Detect which cell encompasses the target text, then output its [x, y] center coordinate. 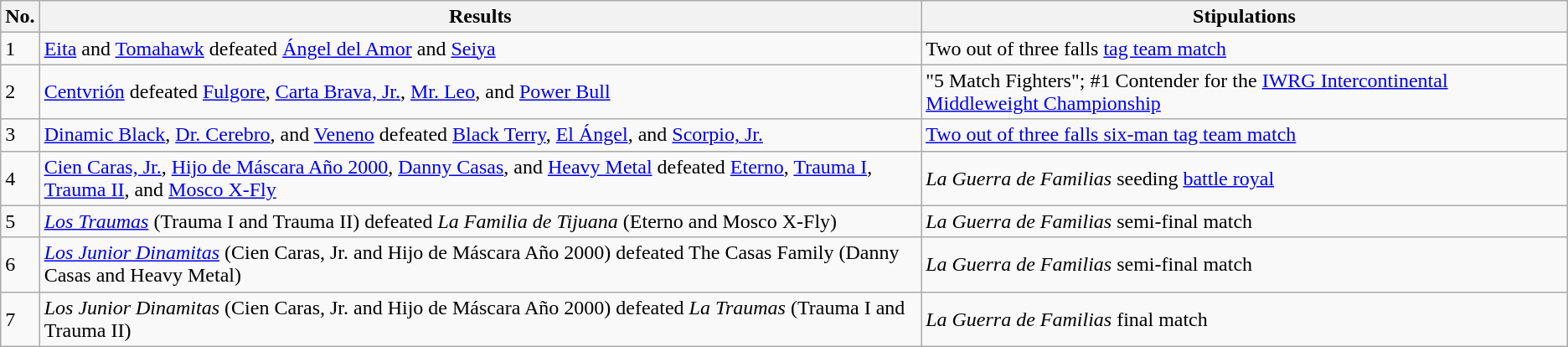
Two out of three falls six-man tag team match [1245, 135]
Results [480, 17]
2 [20, 92]
Los Junior Dinamitas (Cien Caras, Jr. and Hijo de Máscara Año 2000) defeated La Traumas (Trauma I and Trauma II) [480, 319]
4 [20, 178]
Cien Caras, Jr., Hijo de Máscara Año 2000, Danny Casas, and Heavy Metal defeated Eterno, Trauma I, Trauma II, and Mosco X-Fly [480, 178]
Eita and Tomahawk defeated Ángel del Amor and Seiya [480, 49]
Los Junior Dinamitas (Cien Caras, Jr. and Hijo de Máscara Año 2000) defeated The Casas Family (Danny Casas and Heavy Metal) [480, 265]
Two out of three falls tag team match [1245, 49]
3 [20, 135]
Stipulations [1245, 17]
6 [20, 265]
5 [20, 221]
Centvrión defeated Fulgore, Carta Brava, Jr., Mr. Leo, and Power Bull [480, 92]
La Guerra de Familias seeding battle royal [1245, 178]
La Guerra de Familias final match [1245, 319]
Los Traumas (Trauma I and Trauma II) defeated La Familia de Tijuana (Eterno and Mosco X-Fly) [480, 221]
Dinamic Black, Dr. Cerebro, and Veneno defeated Black Terry, El Ángel, and Scorpio, Jr. [480, 135]
7 [20, 319]
1 [20, 49]
No. [20, 17]
"5 Match Fighters"; #1 Contender for the IWRG Intercontinental Middleweight Championship [1245, 92]
